Find where the given text appears and provide that cell's center as [x, y] coordinate. 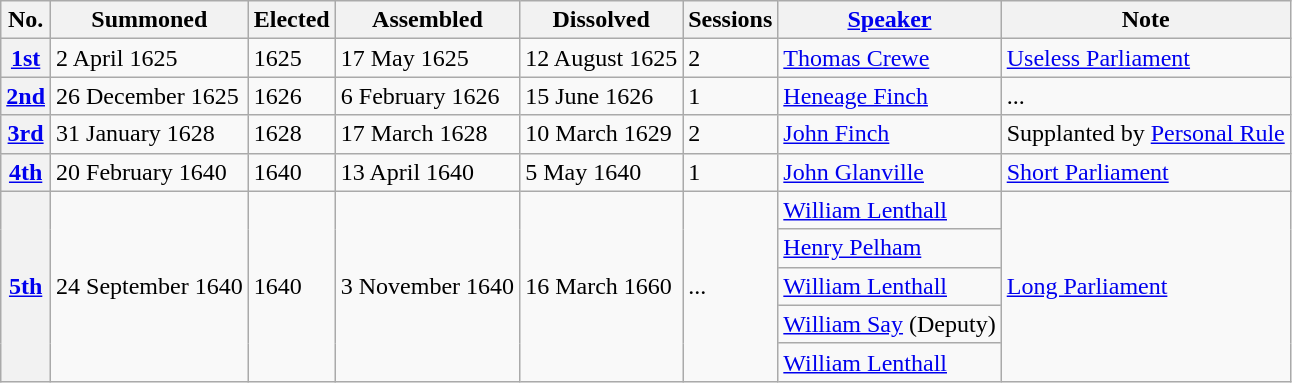
31 January 1628 [150, 134]
Elected [292, 20]
16 March 1660 [602, 286]
Henry Pelham [890, 248]
1626 [292, 96]
Note [1146, 20]
2nd [26, 96]
1st [26, 58]
Speaker [890, 20]
5 May 1640 [602, 172]
5th [26, 286]
No. [26, 20]
Supplanted by Personal Rule [1146, 134]
4th [26, 172]
Useless Parliament [1146, 58]
12 August 1625 [602, 58]
John Glanville [890, 172]
17 May 1625 [427, 58]
Dissolved [602, 20]
Sessions [730, 20]
10 March 1629 [602, 134]
13 April 1640 [427, 172]
Short Parliament [1146, 172]
20 February 1640 [150, 172]
Long Parliament [1146, 286]
1625 [292, 58]
15 June 1626 [602, 96]
John Finch [890, 134]
1628 [292, 134]
William Say (Deputy) [890, 324]
3rd [26, 134]
Thomas Crewe [890, 58]
Assembled [427, 20]
6 February 1626 [427, 96]
26 December 1625 [150, 96]
3 November 1640 [427, 286]
2 April 1625 [150, 58]
Heneage Finch [890, 96]
Summoned [150, 20]
17 March 1628 [427, 134]
24 September 1640 [150, 286]
